Provide the (X, Y) coordinate of the cell's center where the given text is located.  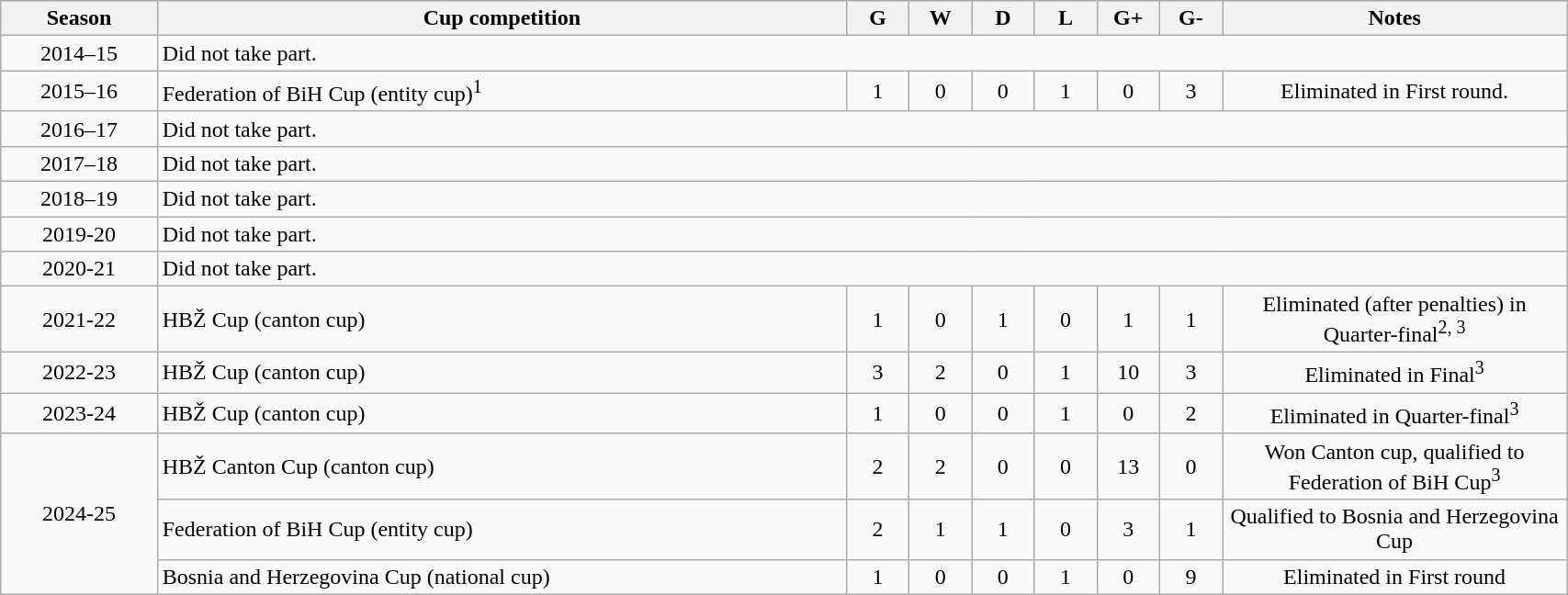
Qualified to Bosnia and Herzegovina Cup (1394, 529)
2022-23 (79, 373)
2017–18 (79, 163)
2018–19 (79, 199)
W (941, 18)
10 (1128, 373)
Eliminated (after penalties) in Quarter-final2, 3 (1394, 320)
2023-24 (79, 413)
Cup competition (502, 18)
Eliminated in First round (1394, 577)
Bosnia and Herzegovina Cup (national cup) (502, 577)
G+ (1128, 18)
2019-20 (79, 234)
9 (1190, 577)
Federation of BiH Cup (entity cup)1 (502, 92)
G- (1190, 18)
Eliminated in Final3 (1394, 373)
Eliminated in First round. (1394, 92)
2014–15 (79, 53)
L (1066, 18)
Won Canton cup, qualified to Federation of BiH Cup3 (1394, 466)
13 (1128, 466)
2015–16 (79, 92)
D (1003, 18)
2016–17 (79, 129)
G (877, 18)
Notes (1394, 18)
2021-22 (79, 320)
2020-21 (79, 269)
2024-25 (79, 514)
HBŽ Canton Cup (canton cup) (502, 466)
Eliminated in Quarter-final3 (1394, 413)
Federation of BiH Cup (entity cup) (502, 529)
Season (79, 18)
